Return (X, Y) of the center of cell containing provided text 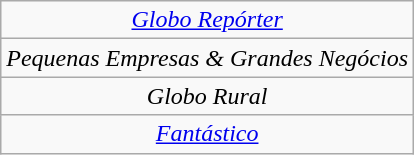
Globo Rural (208, 96)
Fantástico (208, 134)
Pequenas Empresas & Grandes Negócios (208, 58)
Globo Repórter (208, 20)
